Find where the given text appears and provide that cell's center as [x, y] coordinate. 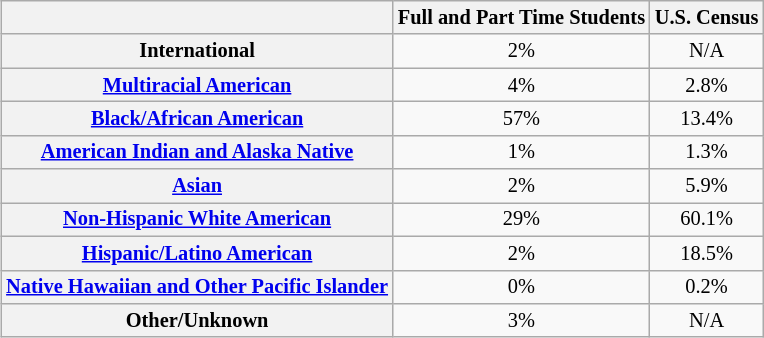
Full and Part Time Students [522, 18]
0.2% [706, 287]
57% [522, 119]
Asian [197, 186]
13.4% [706, 119]
Other/Unknown [197, 321]
4% [522, 85]
Native Hawaiian and Other Pacific Islander [197, 287]
International [197, 51]
29% [522, 220]
American Indian and Alaska Native [197, 152]
2.8% [706, 85]
60.1% [706, 220]
18.5% [706, 253]
Non-Hispanic White American [197, 220]
1% [522, 152]
0% [522, 287]
1.3% [706, 152]
5.9% [706, 186]
Black/African American [197, 119]
Hispanic/Latino American [197, 253]
3% [522, 321]
Multiracial American [197, 85]
U.S. Census [706, 18]
